Find where the given text appears and provide that cell's center as [X, Y] coordinate. 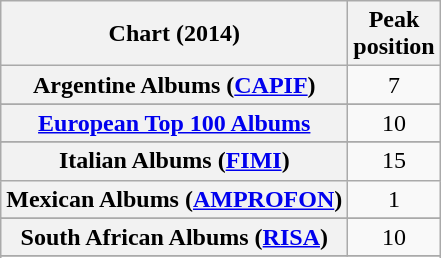
7 [394, 85]
Mexican Albums (AMPROFON) [174, 199]
European Top 100 Albums [174, 123]
Argentine Albums (CAPIF) [174, 85]
Chart (2014) [174, 34]
Italian Albums (FIMI) [174, 161]
1 [394, 199]
Peakposition [394, 34]
South African Albums (RISA) [174, 237]
15 [394, 161]
